For the text-containing cell, return its midpoint in (X, Y) coordinate format. 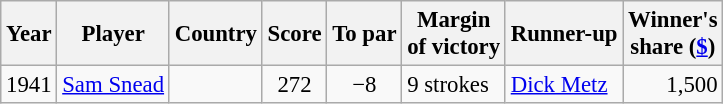
Player (113, 34)
Dick Metz (564, 85)
Year (29, 34)
Runner-up (564, 34)
To par (364, 34)
Country (216, 34)
Marginof victory (454, 34)
Score (294, 34)
Winner'sshare ($) (673, 34)
1941 (29, 85)
9 strokes (454, 85)
272 (294, 85)
−8 (364, 85)
1,500 (673, 85)
Sam Snead (113, 85)
